Locate the cell with the specified text and output its (X, Y) center coordinate. 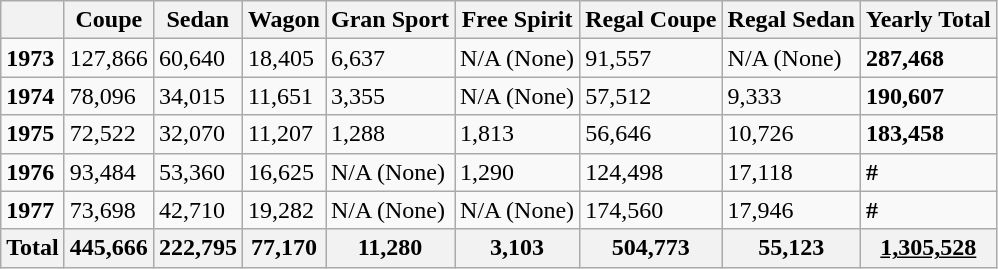
1973 (33, 58)
60,640 (198, 58)
3,103 (518, 248)
183,458 (928, 134)
16,625 (284, 172)
19,282 (284, 210)
Free Spirit (518, 20)
127,866 (108, 58)
11,207 (284, 134)
17,946 (791, 210)
174,560 (651, 210)
72,522 (108, 134)
1,305,528 (928, 248)
Regal Sedan (791, 20)
91,557 (651, 58)
6,637 (390, 58)
77,170 (284, 248)
1,813 (518, 134)
93,484 (108, 172)
18,405 (284, 58)
Coupe (108, 20)
32,070 (198, 134)
Total (33, 248)
3,355 (390, 96)
Regal Coupe (651, 20)
11,651 (284, 96)
222,795 (198, 248)
11,280 (390, 248)
124,498 (651, 172)
Sedan (198, 20)
1,288 (390, 134)
Wagon (284, 20)
190,607 (928, 96)
9,333 (791, 96)
17,118 (791, 172)
73,698 (108, 210)
10,726 (791, 134)
Gran Sport (390, 20)
55,123 (791, 248)
1,290 (518, 172)
57,512 (651, 96)
1975 (33, 134)
1977 (33, 210)
34,015 (198, 96)
53,360 (198, 172)
1976 (33, 172)
445,666 (108, 248)
78,096 (108, 96)
1974 (33, 96)
56,646 (651, 134)
504,773 (651, 248)
Yearly Total (928, 20)
42,710 (198, 210)
287,468 (928, 58)
